Find where the given text appears and provide that cell's center as [x, y] coordinate. 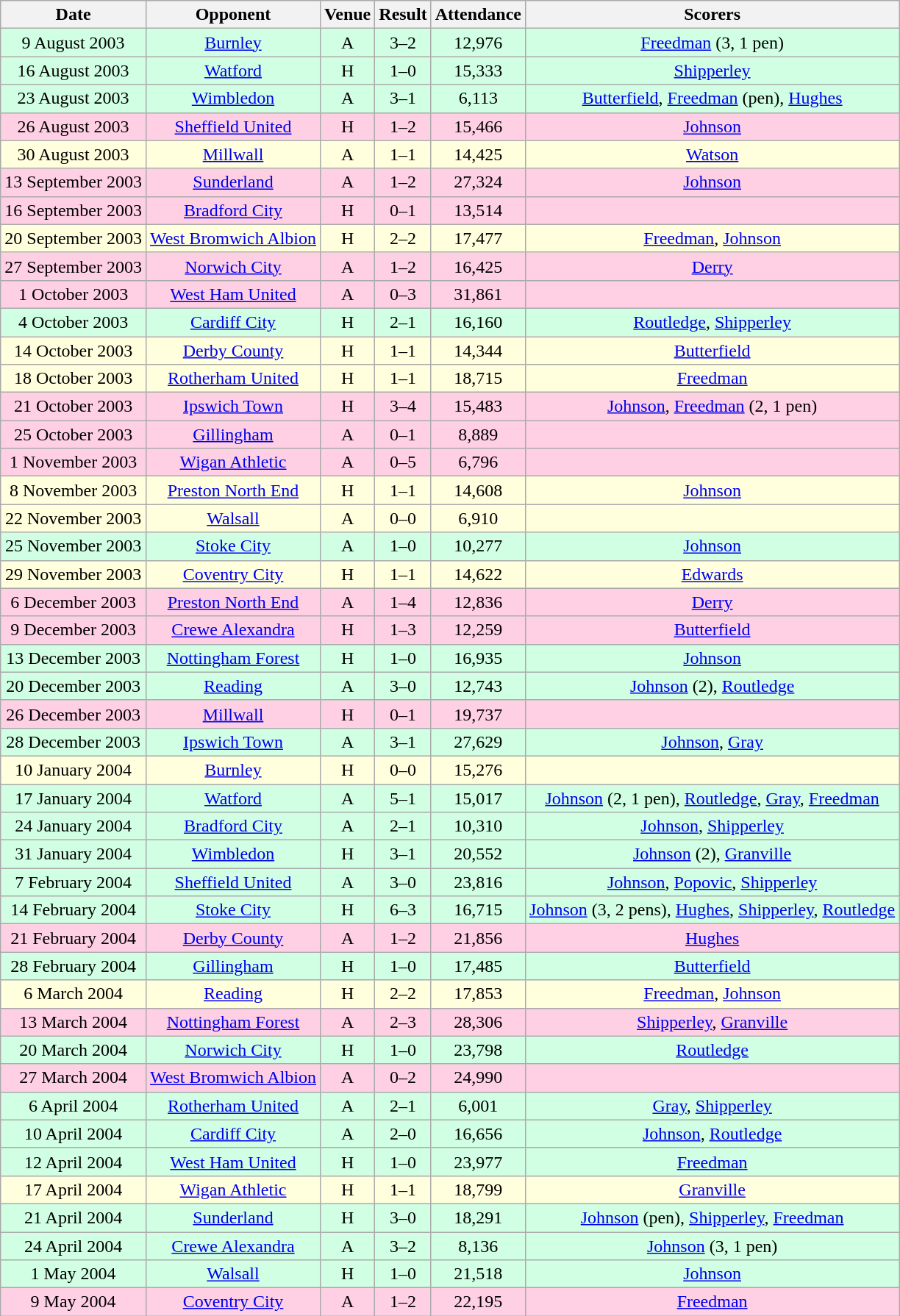
Johnson (3, 2 pens), Hughes, Shipperley, Routledge [712, 910]
Shipperley [712, 71]
14,344 [478, 351]
10 April 2004 [74, 1134]
0–3 [403, 294]
26 August 2003 [74, 126]
23,816 [478, 882]
23,798 [478, 1050]
2–0 [403, 1134]
Johnson (3, 1 pen) [712, 1246]
21 October 2003 [74, 407]
Johnson (2), Granville [712, 854]
4 October 2003 [74, 322]
9 May 2004 [74, 1302]
6,001 [478, 1106]
0–2 [403, 1078]
14 October 2003 [74, 351]
3–4 [403, 407]
23,977 [478, 1162]
Date [74, 15]
12,976 [478, 43]
1 November 2003 [74, 462]
Gray, Shipperley [712, 1106]
21,856 [478, 938]
21 February 2004 [74, 938]
18 October 2003 [74, 379]
24,990 [478, 1078]
Johnson, Freedman (2, 1 pen) [712, 407]
16,425 [478, 266]
15,466 [478, 126]
6 April 2004 [74, 1106]
25 October 2003 [74, 435]
Hughes [712, 938]
Granville [712, 1190]
Scorers [712, 15]
28,306 [478, 1022]
Edwards [712, 574]
27 September 2003 [74, 266]
25 November 2003 [74, 546]
31 January 2004 [74, 854]
13 December 2003 [74, 658]
16 August 2003 [74, 71]
Result [403, 15]
16 September 2003 [74, 210]
9 December 2003 [74, 630]
Johnson (2), Routledge [712, 686]
6,910 [478, 518]
20,552 [478, 854]
13 September 2003 [74, 182]
6,796 [478, 462]
17 April 2004 [74, 1190]
21 April 2004 [74, 1217]
12 April 2004 [74, 1162]
14 February 2004 [74, 910]
6 March 2004 [74, 994]
13,514 [478, 210]
7 February 2004 [74, 882]
18,291 [478, 1217]
28 February 2004 [74, 966]
6,113 [478, 99]
Freedman (3, 1 pen) [712, 43]
0–5 [403, 462]
27,629 [478, 742]
8,136 [478, 1246]
Watson [712, 154]
6–3 [403, 910]
12,836 [478, 602]
Johnson (pen), Shipperley, Freedman [712, 1217]
13 March 2004 [74, 1022]
17 January 2004 [74, 798]
14,608 [478, 490]
8 November 2003 [74, 490]
28 December 2003 [74, 742]
16,160 [478, 322]
14,425 [478, 154]
Venue [348, 15]
20 March 2004 [74, 1050]
22,195 [478, 1302]
22 November 2003 [74, 518]
Routledge [712, 1050]
1 May 2004 [74, 1274]
17,853 [478, 994]
12,743 [478, 686]
15,017 [478, 798]
31,861 [478, 294]
15,483 [478, 407]
1–3 [403, 630]
10 January 2004 [74, 770]
18,799 [478, 1190]
Johnson, Routledge [712, 1134]
15,276 [478, 770]
20 September 2003 [74, 238]
30 August 2003 [74, 154]
27,324 [478, 182]
14,622 [478, 574]
9 August 2003 [74, 43]
17,477 [478, 238]
2–3 [403, 1022]
16,715 [478, 910]
15,333 [478, 71]
5–1 [403, 798]
18,715 [478, 379]
Johnson, Popovic, Shipperley [712, 882]
17,485 [478, 966]
19,737 [478, 714]
Shipperley, Granville [712, 1022]
16,935 [478, 658]
Johnson (2, 1 pen), Routledge, Gray, Freedman [712, 798]
8,889 [478, 435]
24 January 2004 [74, 826]
Butterfield, Freedman (pen), Hughes [712, 99]
1–4 [403, 602]
26 December 2003 [74, 714]
10,310 [478, 826]
10,277 [478, 546]
Routledge, Shipperley [712, 322]
Opponent [232, 15]
Johnson, Shipperley [712, 826]
27 March 2004 [74, 1078]
29 November 2003 [74, 574]
20 December 2003 [74, 686]
24 April 2004 [74, 1246]
Johnson, Gray [712, 742]
1 October 2003 [74, 294]
21,518 [478, 1274]
Attendance [478, 15]
16,656 [478, 1134]
6 December 2003 [74, 602]
23 August 2003 [74, 99]
12,259 [478, 630]
